From the cell containing the given text, extract its center point as (X, Y) coordinate. 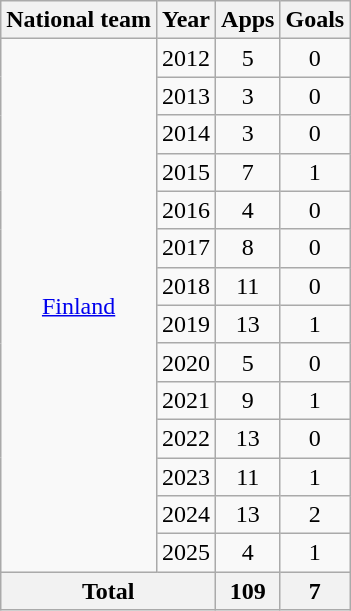
2016 (186, 210)
2014 (186, 134)
2021 (186, 400)
2019 (186, 324)
2022 (186, 438)
2015 (186, 172)
Finland (79, 306)
2017 (186, 248)
2020 (186, 362)
2025 (186, 553)
2 (315, 515)
2018 (186, 286)
Goals (315, 20)
Total (108, 591)
Apps (248, 20)
2023 (186, 477)
109 (248, 591)
National team (79, 20)
2024 (186, 515)
2012 (186, 58)
Year (186, 20)
8 (248, 248)
2013 (186, 96)
9 (248, 400)
